Identify which cell holds the provided text, then report its (X, Y) central coordinate. 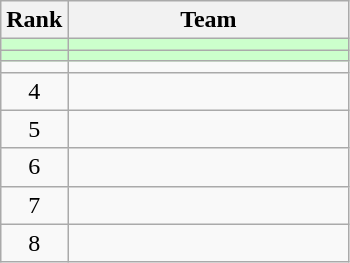
Rank (34, 20)
Team (208, 20)
6 (34, 167)
7 (34, 205)
5 (34, 129)
8 (34, 243)
4 (34, 91)
